Locate the cell with the specified text and output its [X, Y] center coordinate. 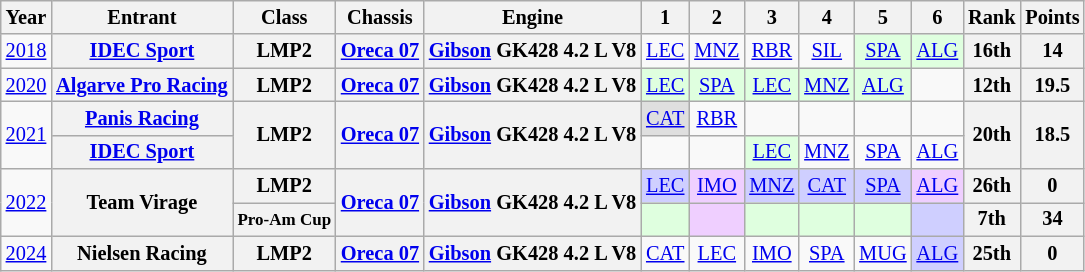
16th [992, 51]
14 [1052, 51]
19.5 [1052, 85]
18.5 [1052, 134]
26th [992, 186]
Chassis [380, 17]
2022 [26, 202]
12th [992, 85]
SIL [826, 51]
2020 [26, 85]
7th [992, 219]
Panis Racing [142, 118]
Engine [532, 17]
Algarve Pro Racing [142, 85]
MUG [882, 253]
Rank [992, 17]
Pro-Am Cup [284, 219]
34 [1052, 219]
Year [26, 17]
5 [882, 17]
2021 [26, 134]
Nielsen Racing [142, 253]
4 [826, 17]
2 [716, 17]
6 [938, 17]
Entrant [142, 17]
3 [772, 17]
2024 [26, 253]
1 [665, 17]
Points [1052, 17]
Team Virage [142, 202]
2018 [26, 51]
Class [284, 17]
20th [992, 134]
25th [992, 253]
